Extract the [x, y] coordinate from the center of the cell holding the provided text.  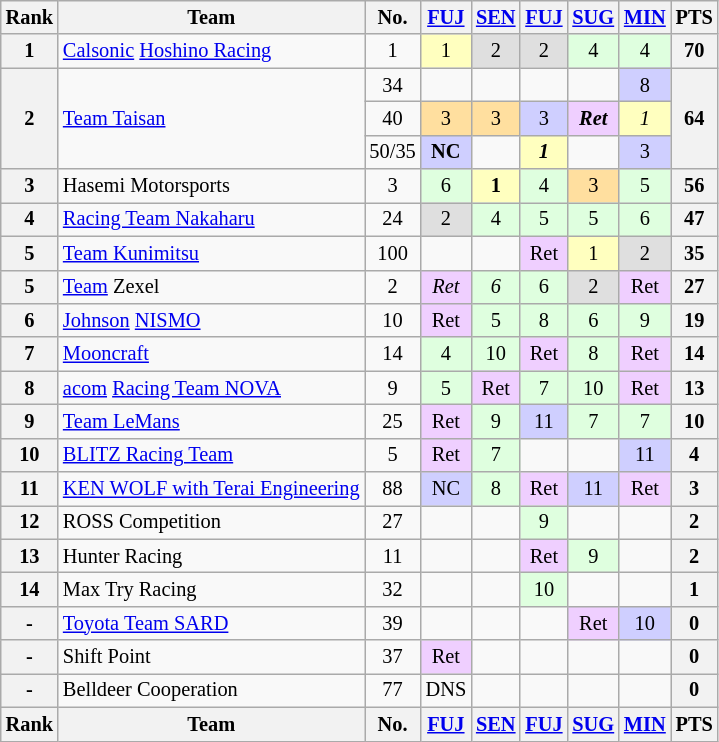
56 [694, 186]
Team Taisan [211, 118]
40 [392, 118]
25 [392, 421]
KEN WOLF with Terai Engineering [211, 489]
Team Kunimitsu [211, 253]
64 [694, 118]
Max Try Racing [211, 589]
70 [694, 51]
Calsonic Hoshino Racing [211, 51]
37 [392, 657]
Belldeer Cooperation [211, 690]
Team LeMans [211, 421]
12 [30, 522]
BLITZ Racing Team [211, 455]
acom Racing Team NOVA [211, 388]
77 [392, 690]
Hunter Racing [211, 556]
Johnson NISMO [211, 320]
24 [392, 219]
DNS [446, 690]
ROSS Competition [211, 522]
100 [392, 253]
39 [392, 623]
35 [694, 253]
Team Zexel [211, 287]
19 [694, 320]
34 [392, 85]
32 [392, 589]
Toyota Team SARD [211, 623]
Mooncraft [211, 354]
Hasemi Motorsports [211, 186]
88 [392, 489]
47 [694, 219]
Racing Team Nakaharu [211, 219]
50/35 [392, 152]
Shift Point [211, 657]
